Locate the cell with the specified text and output its [X, Y] center coordinate. 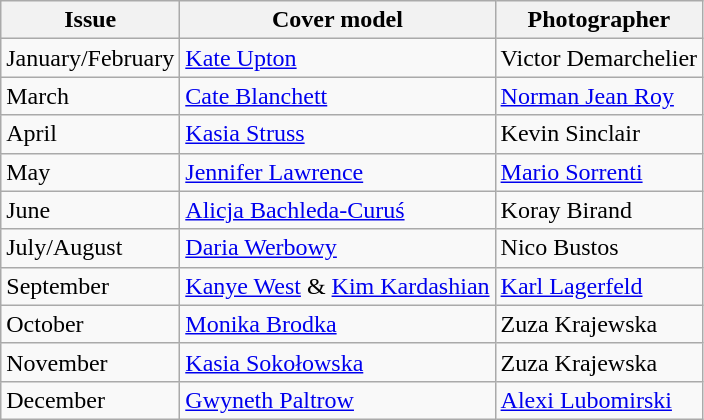
Issue [90, 20]
Daria Werbowy [338, 248]
December [90, 400]
Kevin Sinclair [599, 134]
Jennifer Lawrence [338, 172]
April [90, 134]
September [90, 286]
Nico Bustos [599, 248]
Kasia Sokołowska [338, 362]
Cate Blanchett [338, 96]
Koray Birand [599, 210]
Kasia Struss [338, 134]
Kanye West & Kim Kardashian [338, 286]
Cover model [338, 20]
May [90, 172]
Alicja Bachleda-Curuś [338, 210]
Alexi Lubomirski [599, 400]
Karl Lagerfeld [599, 286]
Photographer [599, 20]
November [90, 362]
July/August [90, 248]
Kate Upton [338, 58]
October [90, 324]
June [90, 210]
March [90, 96]
Gwyneth Paltrow [338, 400]
January/February [90, 58]
Mario Sorrenti [599, 172]
Norman Jean Roy [599, 96]
Victor Demarchelier [599, 58]
Monika Brodka [338, 324]
